Determine the (x, y) coordinate at the center of the cell enclosing the given text.  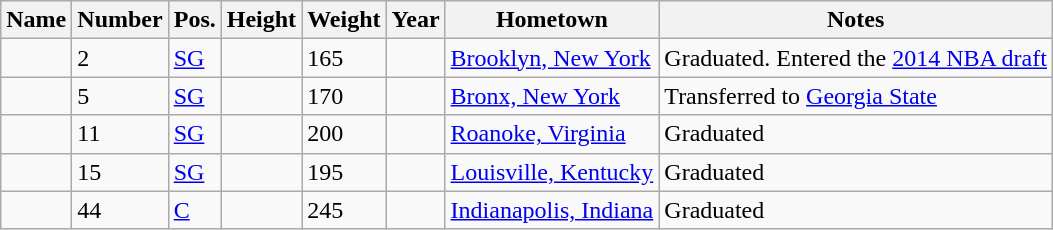
Weight (344, 20)
Roanoke, Virginia (552, 134)
Name (36, 20)
Bronx, New York (552, 96)
Brooklyn, New York (552, 58)
165 (344, 58)
Graduated. Entered the 2014 NBA draft (856, 58)
11 (120, 134)
C (194, 210)
200 (344, 134)
195 (344, 172)
Indianapolis, Indiana (552, 210)
Pos. (194, 20)
Number (120, 20)
Year (416, 20)
245 (344, 210)
170 (344, 96)
Transferred to Georgia State (856, 96)
Notes (856, 20)
Louisville, Kentucky (552, 172)
44 (120, 210)
Height (261, 20)
2 (120, 58)
15 (120, 172)
Hometown (552, 20)
5 (120, 96)
